Capture the cell that displays the provided text and extract its (x, y) central coordinate. 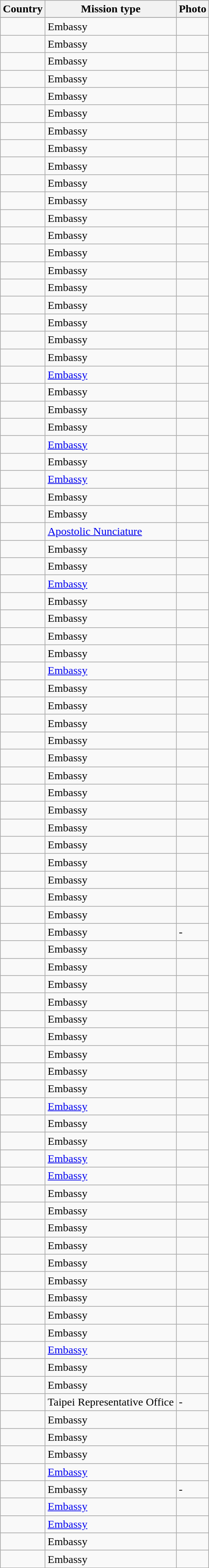
Apostolic Nunciature (110, 532)
Taipei Representative Office (110, 1402)
Country (23, 9)
Photo (192, 9)
Mission type (110, 9)
